Search for the cell housing the specified text and yield its [x, y] center coordinate. 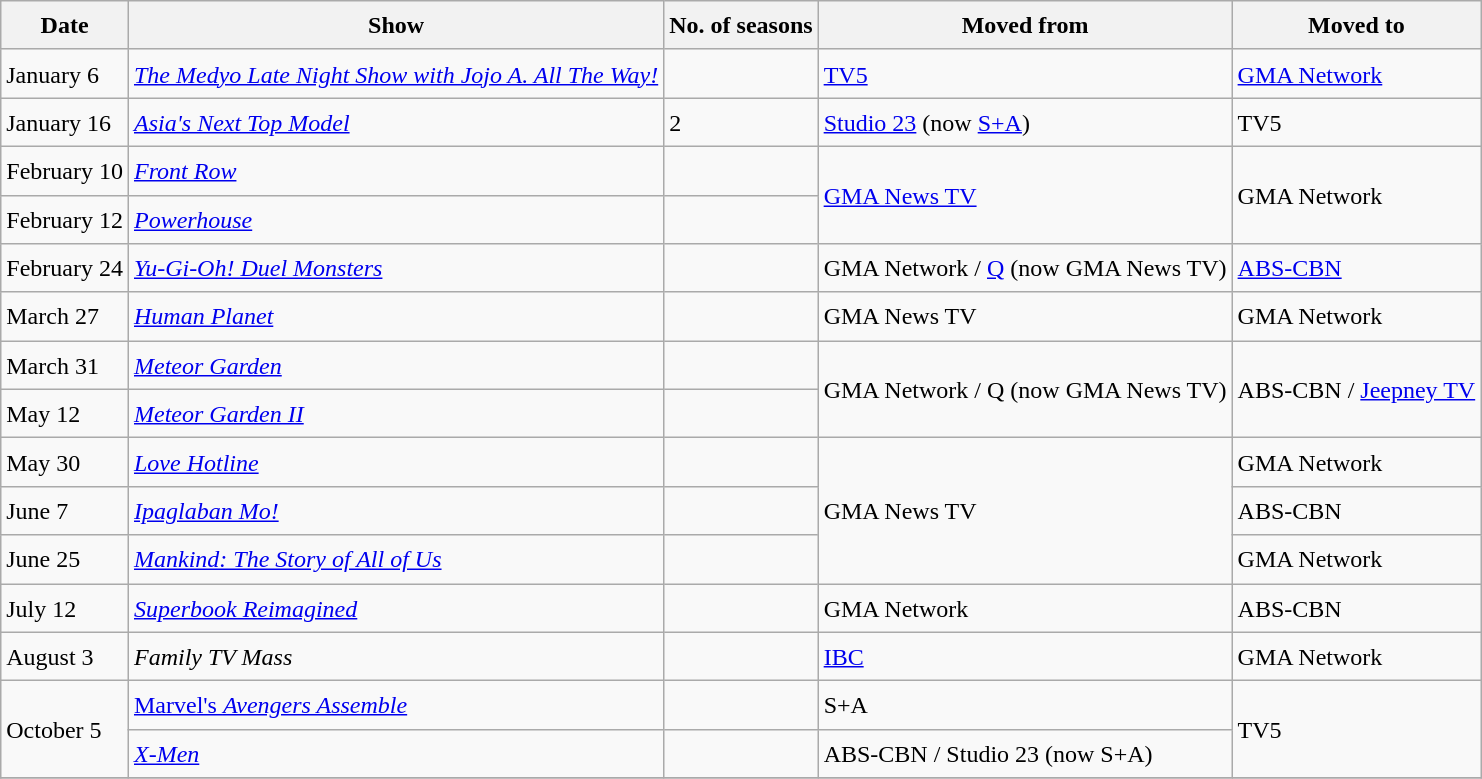
Powerhouse [396, 220]
Meteor Garden II [396, 414]
February 24 [65, 268]
Date [65, 26]
ABS-CBN / Jeepney TV [1356, 390]
May 30 [65, 462]
The Medyo Late Night Show with Jojo A. All The Way! [396, 74]
Studio 23 (now S+A) [1025, 122]
Love Hotline [396, 462]
Marvel's Avengers Assemble [396, 706]
Family TV Mass [396, 656]
Moved to [1356, 26]
July 12 [65, 608]
June 7 [65, 510]
August 3 [65, 656]
ABS-CBN / Studio 23 (now S+A) [1025, 754]
February 10 [65, 170]
May 12 [65, 414]
Ipaglaban Mo! [396, 510]
Mankind: The Story of All of Us [396, 560]
Superbook Reimagined [396, 608]
Front Row [396, 170]
January 16 [65, 122]
X-Men [396, 754]
Yu-Gi-Oh! Duel Monsters [396, 268]
Meteor Garden [396, 366]
Moved from [1025, 26]
March 31 [65, 366]
October 5 [65, 730]
S+A [1025, 706]
January 6 [65, 74]
February 12 [65, 220]
2 [741, 122]
Asia's Next Top Model [396, 122]
June 25 [65, 560]
March 27 [65, 316]
IBC [1025, 656]
Human Planet [396, 316]
Show [396, 26]
No. of seasons [741, 26]
